Pinpoint the cell where the given text exists, returning its [x, y] midpoint coordinate. 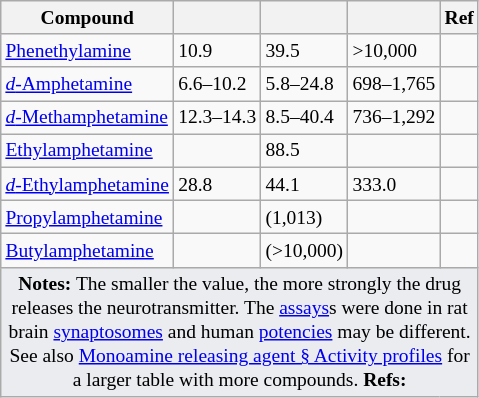
(>10,000) [304, 250]
Ethylamphetamine [88, 150]
28.8 [218, 184]
44.1 [304, 184]
6.6–10.2 [218, 84]
736–1,292 [394, 118]
d-Amphetamine [88, 84]
698–1,765 [394, 84]
39.5 [304, 50]
5.8–24.8 [304, 84]
Compound [88, 18]
10.9 [218, 50]
Butylamphetamine [88, 250]
Ref [460, 18]
8.5–40.4 [304, 118]
88.5 [304, 150]
Propylamphetamine [88, 216]
333.0 [394, 184]
12.3–14.3 [218, 118]
d-Methamphetamine [88, 118]
Phenethylamine [88, 50]
(1,013) [304, 216]
d-Ethylamphetamine [88, 184]
>10,000 [394, 50]
